Return [X, Y] of the center of cell containing provided text 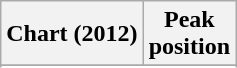
Chart (2012) [72, 34]
Peakposition [189, 34]
